For the text-containing cell, return its midpoint in [x, y] coordinate format. 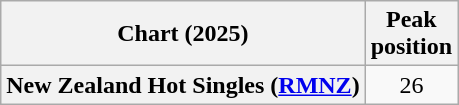
26 [411, 85]
New Zealand Hot Singles (RMNZ) [183, 85]
Peakposition [411, 34]
Chart (2025) [183, 34]
